For the text-containing cell, return its midpoint in [x, y] coordinate format. 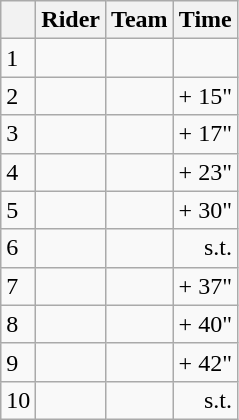
+ 37" [205, 286]
+ 30" [205, 210]
2 [18, 96]
10 [18, 400]
+ 17" [205, 134]
Rider [71, 20]
Team [140, 20]
+ 23" [205, 172]
1 [18, 58]
Time [205, 20]
6 [18, 248]
3 [18, 134]
+ 40" [205, 324]
4 [18, 172]
+ 42" [205, 362]
8 [18, 324]
5 [18, 210]
7 [18, 286]
9 [18, 362]
+ 15" [205, 96]
